Capture the cell that displays the provided text and extract its [X, Y] central coordinate. 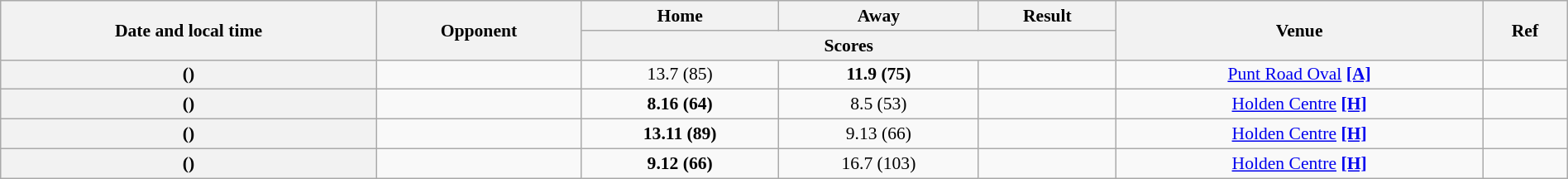
Punt Road Oval [A] [1300, 75]
Ref [1525, 30]
9.13 (66) [879, 134]
8.5 (53) [879, 104]
8.16 (64) [680, 104]
13.11 (89) [680, 134]
Date and local time [189, 30]
Venue [1300, 30]
Home [680, 16]
13.7 (85) [680, 75]
Result [1047, 16]
16.7 (103) [879, 163]
Away [879, 16]
9.12 (66) [680, 163]
Opponent [479, 30]
11.9 (75) [879, 75]
Scores [849, 46]
